Determine the [X, Y] coordinate at the center of the cell enclosing the given text.  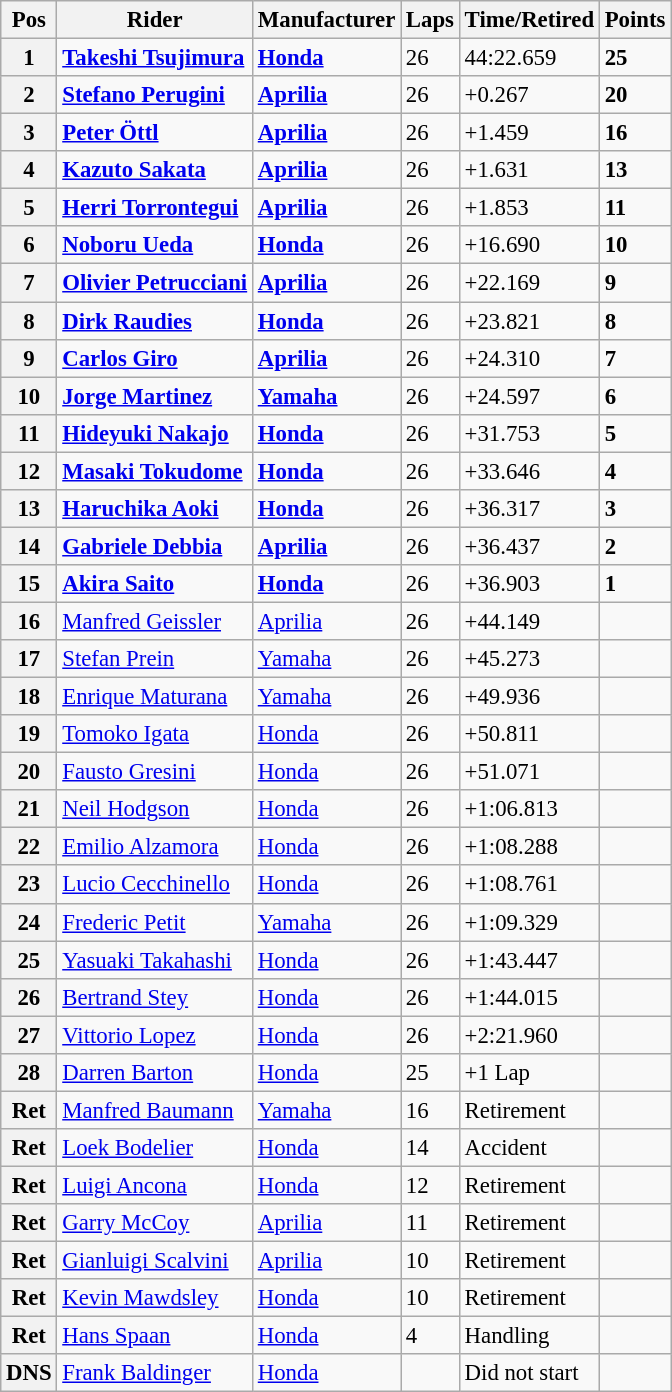
Manfred Geissler [155, 621]
Gabriele Debbia [155, 546]
+45.273 [529, 659]
+23.821 [529, 321]
Stefan Prein [155, 659]
Hans Spaan [155, 1336]
Carlos Giro [155, 358]
Loek Bodelier [155, 1148]
Gianluigi Scalvini [155, 1261]
Enrique Maturana [155, 697]
+2:21.960 [529, 1035]
Manfred Baumann [155, 1110]
+1:44.015 [529, 997]
+16.690 [529, 245]
+22.169 [529, 283]
Peter Öttl [155, 133]
Kevin Mawdsley [155, 1298]
44:22.659 [529, 58]
Luigi Ancona [155, 1185]
Olivier Petrucciani [155, 283]
+49.936 [529, 697]
Time/Retired [529, 20]
19 [29, 734]
+51.071 [529, 772]
+1:06.813 [529, 809]
Darren Barton [155, 1073]
+44.149 [529, 621]
Vittorio Lopez [155, 1035]
+1.631 [529, 170]
DNS [29, 1373]
Frederic Petit [155, 922]
23 [29, 885]
Did not start [529, 1373]
+1.459 [529, 133]
+36.437 [529, 546]
Manufacturer [326, 20]
Takeshi Tsujimura [155, 58]
22 [29, 847]
Noboru Ueda [155, 245]
+31.753 [529, 433]
+1:08.288 [529, 847]
24 [29, 922]
Handling [529, 1336]
Akira Saito [155, 584]
Emilio Alzamora [155, 847]
+0.267 [529, 95]
18 [29, 697]
27 [29, 1035]
Tomoko Igata [155, 734]
Hideyuki Nakajo [155, 433]
Pos [29, 20]
+36.317 [529, 509]
+24.597 [529, 396]
Garry McCoy [155, 1223]
Lucio Cecchinello [155, 885]
17 [29, 659]
Rider [155, 20]
+1:43.447 [529, 960]
Points [634, 20]
Neil Hodgson [155, 809]
Herri Torrontegui [155, 208]
+1:08.761 [529, 885]
Bertrand Stey [155, 997]
+1 Lap [529, 1073]
Haruchika Aoki [155, 509]
Jorge Martinez [155, 396]
Laps [430, 20]
+1:09.329 [529, 922]
+50.811 [529, 734]
21 [29, 809]
28 [29, 1073]
Accident [529, 1148]
Kazuto Sakata [155, 170]
Stefano Perugini [155, 95]
Fausto Gresini [155, 772]
+1.853 [529, 208]
15 [29, 584]
Dirk Raudies [155, 321]
Yasuaki Takahashi [155, 960]
+33.646 [529, 471]
Masaki Tokudome [155, 471]
+36.903 [529, 584]
+24.310 [529, 358]
Frank Baldinger [155, 1373]
